For the text-containing cell, return its midpoint in [X, Y] coordinate format. 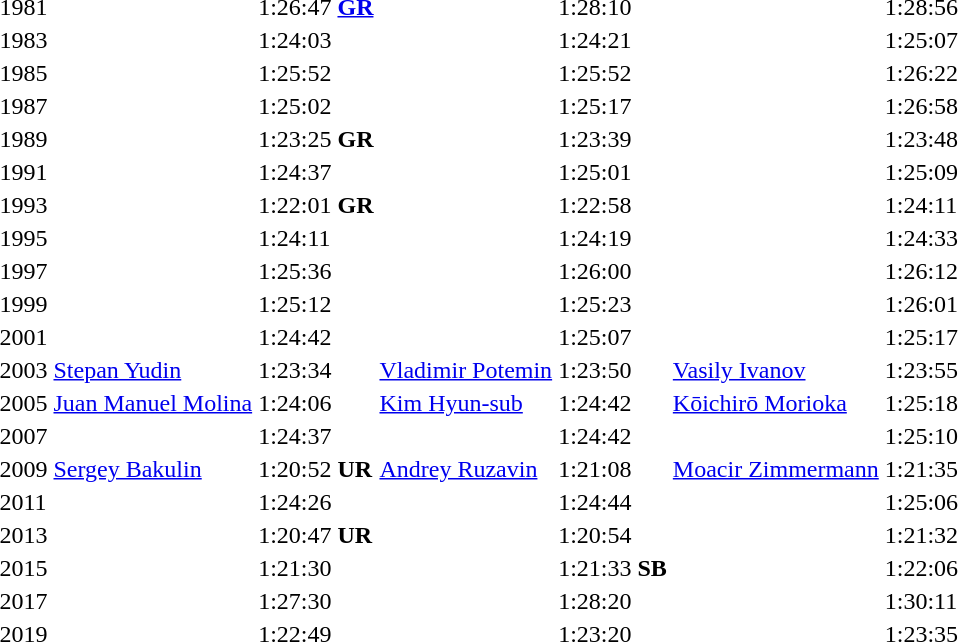
Moacir Zimmermann [776, 469]
1:25:36 [316, 271]
1:21:30 [316, 568]
1:21:33 SB [613, 568]
1:20:54 [613, 535]
1:26:00 [613, 271]
1:25:01 [613, 172]
1:23:25 GR [316, 139]
Sergey Bakulin [153, 469]
Kōichirō Morioka [776, 403]
1:24:19 [613, 238]
1:27:30 [316, 601]
Stepan Yudin [153, 370]
1:22:58 [613, 205]
Kim Hyun-sub [466, 403]
Juan Manuel Molina [153, 403]
1:25:02 [316, 106]
Vladimir Potemin [466, 370]
Vasily Ivanov [776, 370]
1:20:52 UR [316, 469]
1:21:08 [613, 469]
1:24:26 [316, 502]
1:25:07 [613, 337]
1:24:06 [316, 403]
1:23:34 [316, 370]
Andrey Ruzavin [466, 469]
1:20:47 UR [316, 535]
1:25:12 [316, 304]
1:25:17 [613, 106]
1:24:11 [316, 238]
1:24:44 [613, 502]
1:23:50 [613, 370]
1:24:03 [316, 40]
1:28:20 [613, 601]
1:23:39 [613, 139]
1:22:01 GR [316, 205]
1:24:21 [613, 40]
1:25:23 [613, 304]
